Return the (X, Y) coordinate for the center point of the cell that contains the specified text.  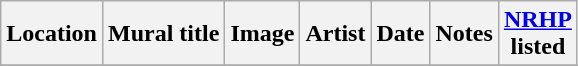
NRHPlisted (538, 34)
Artist (336, 34)
Notes (464, 34)
Mural title (163, 34)
Date (400, 34)
Image (262, 34)
Location (52, 34)
